Provide the [x, y] coordinate of the cell's center where the given text is located.  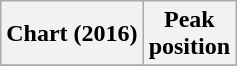
Chart (2016) [72, 34]
Peakposition [189, 34]
